Search for the cell housing the specified text and yield its [x, y] center coordinate. 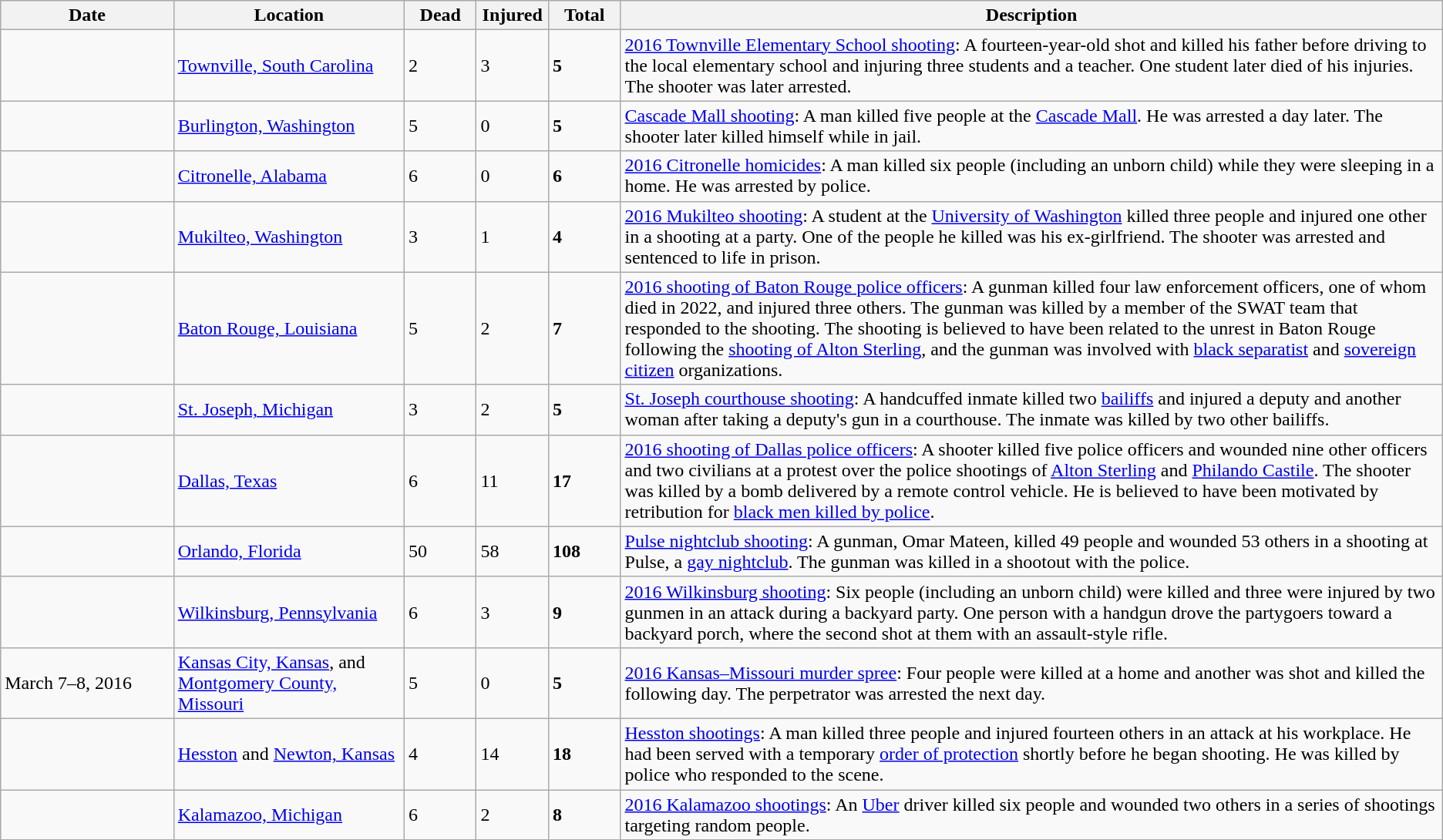
108 [584, 552]
58 [513, 552]
Kalamazoo, Michigan [288, 814]
Wilkinsburg, Pennsylvania [288, 612]
Dallas, Texas [288, 481]
7 [584, 328]
Cascade Mall shooting: A man killed five people at the Cascade Mall. He was arrested a day later. The shooter later killed himself while in jail. [1031, 126]
8 [584, 814]
Orlando, Florida [288, 552]
9 [584, 612]
Burlington, Washington [288, 126]
Injured [513, 15]
18 [584, 754]
Total [584, 15]
1 [513, 237]
Date [87, 15]
Mukilteo, Washington [288, 237]
Hesston and Newton, Kansas [288, 754]
17 [584, 481]
March 7–8, 2016 [87, 683]
Citronelle, Alabama [288, 176]
Kansas City, Kansas, and Montgomery County, Missouri [288, 683]
2016 Kalamazoo shootings: An Uber driver killed six people and wounded two others in a series of shootings targeting random people. [1031, 814]
St. Joseph, Michigan [288, 410]
11 [513, 481]
Baton Rouge, Louisiana [288, 328]
Description [1031, 15]
Townville, South Carolina [288, 66]
2016 Citronelle homicides: A man killed six people (including an unborn child) while they were sleeping in a home. He was arrested by police. [1031, 176]
50 [440, 552]
Dead [440, 15]
Location [288, 15]
14 [513, 754]
